Pinpoint the cell where the given text exists, returning its [x, y] midpoint coordinate. 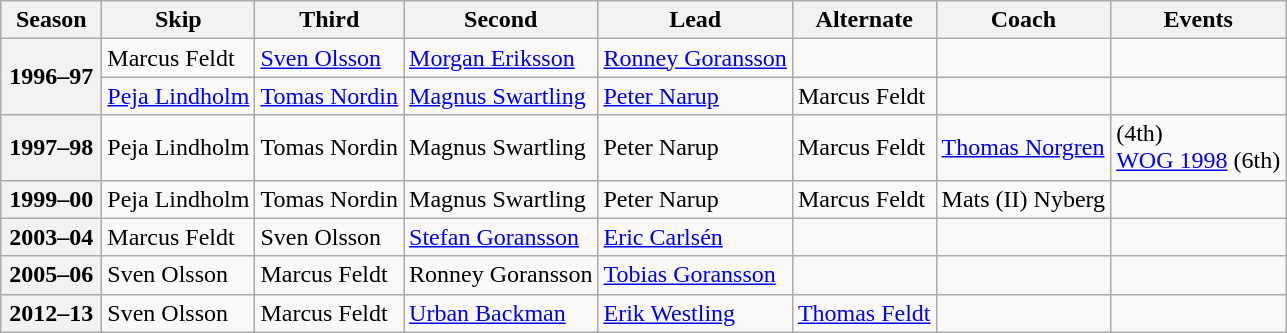
Tobias Goransson [695, 275]
Season [52, 20]
Third [330, 20]
2005–06 [52, 275]
1999–00 [52, 199]
Morgan Eriksson [501, 58]
Lead [695, 20]
Alternate [864, 20]
(4th)WOG 1998 (6th) [1198, 148]
2012–13 [52, 313]
Thomas Norgren [1024, 148]
1996–97 [52, 77]
Erik Westling [695, 313]
Events [1198, 20]
2003–04 [52, 237]
Second [501, 20]
Stefan Goransson [501, 237]
Urban Backman [501, 313]
1997–98 [52, 148]
Coach [1024, 20]
Eric Carlsén [695, 237]
Mats (II) Nyberg [1024, 199]
Skip [178, 20]
Thomas Feldt [864, 313]
